Search for the cell housing the specified text and yield its (X, Y) center coordinate. 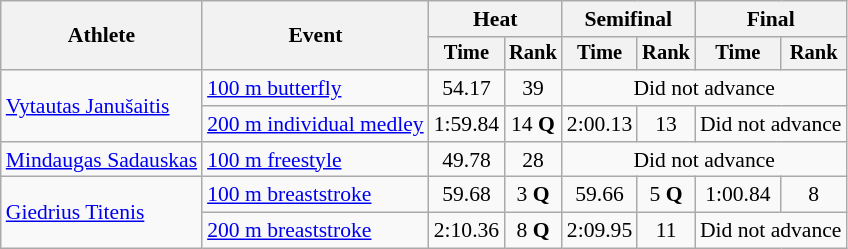
1:00.84 (738, 195)
8 Q (533, 231)
59.68 (466, 195)
8 (814, 195)
200 m breaststroke (316, 231)
Mindaugas Sadauskas (102, 160)
54.17 (466, 88)
39 (533, 88)
2:09.95 (600, 231)
200 m individual medley (316, 124)
Semifinal (628, 19)
11 (666, 231)
Heat (496, 19)
49.78 (466, 160)
28 (533, 160)
2:10.36 (466, 231)
13 (666, 124)
3 Q (533, 195)
2:00.13 (600, 124)
1:59.84 (466, 124)
5 Q (666, 195)
Final (771, 19)
59.66 (600, 195)
14 Q (533, 124)
Athlete (102, 36)
100 m freestyle (316, 160)
100 m butterfly (316, 88)
Giedrius Titenis (102, 212)
100 m breaststroke (316, 195)
Event (316, 36)
Vytautas Janušaitis (102, 106)
